Output the [X, Y] coordinate of the center of the cell containing the given text.  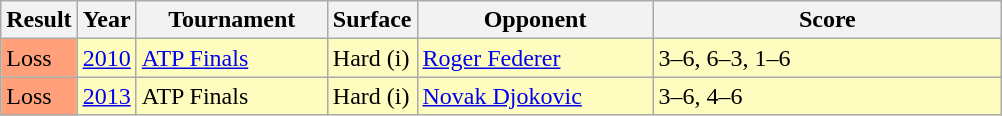
Surface [372, 20]
Result [39, 20]
3–6, 4–6 [828, 96]
Novak Djokovic [535, 96]
Roger Federer [535, 58]
2010 [106, 58]
2013 [106, 96]
Tournament [232, 20]
Opponent [535, 20]
3–6, 6–3, 1–6 [828, 58]
Year [106, 20]
Score [828, 20]
